Output the [x, y] coordinate of the center of the cell containing the given text.  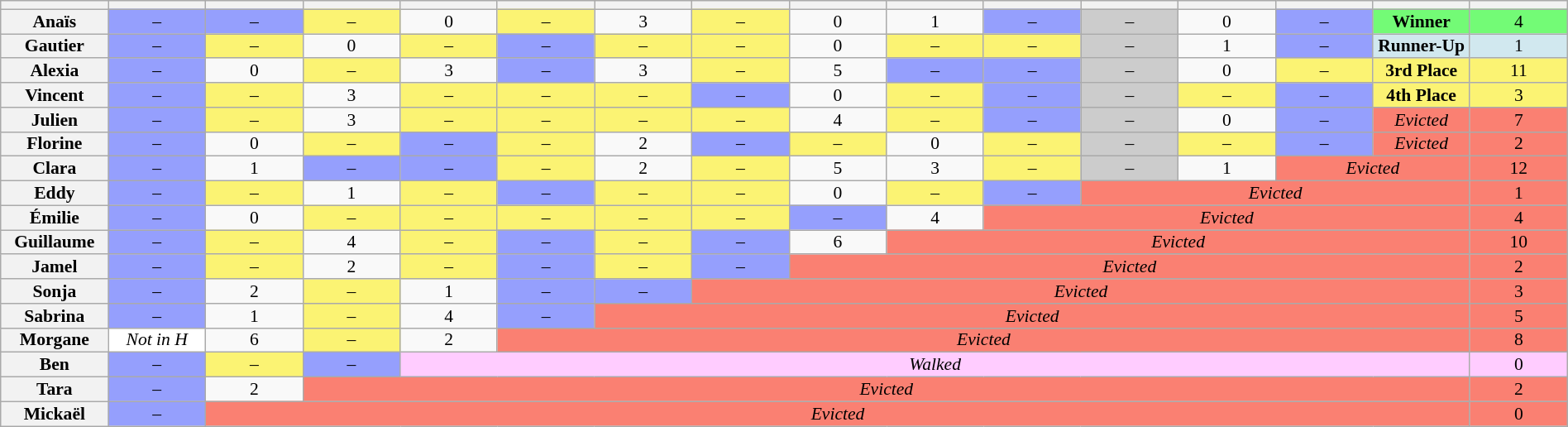
10 [1518, 242]
Sabrina [55, 316]
Sonja [55, 291]
Runner-Up [1422, 46]
Ben [55, 365]
12 [1518, 169]
Clara [55, 169]
3rd Place [1422, 71]
Gautier [55, 46]
8 [1518, 340]
Walked [935, 365]
Alexia [55, 71]
Not in H [157, 340]
7 [1518, 120]
11 [1518, 71]
4th Place [1422, 95]
Guillaume [55, 242]
Jamel [55, 267]
Eddy [55, 194]
Florine [55, 144]
Anaïs [55, 22]
Vincent [55, 95]
Morgane [55, 340]
Émilie [55, 218]
Tara [55, 390]
Julien [55, 120]
Winner [1422, 22]
Mickaël [55, 414]
